Return (x, y) of the center of cell containing provided text 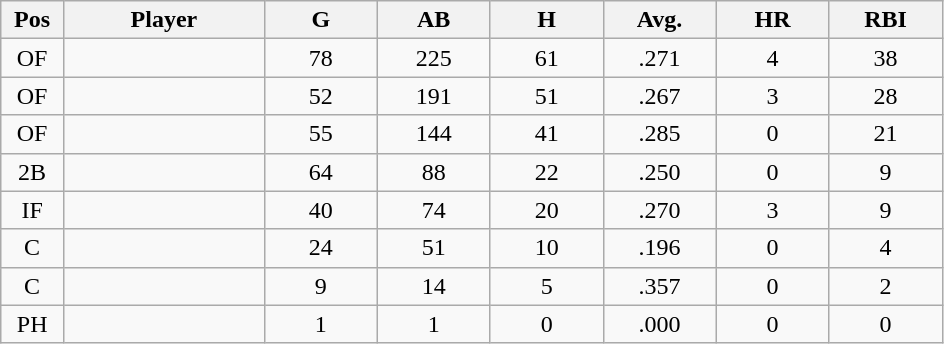
5 (546, 286)
22 (546, 172)
64 (320, 172)
10 (546, 248)
20 (546, 210)
55 (320, 134)
G (320, 20)
191 (434, 96)
88 (434, 172)
AB (434, 20)
78 (320, 58)
40 (320, 210)
21 (886, 134)
.270 (660, 210)
PH (32, 324)
144 (434, 134)
.267 (660, 96)
Avg. (660, 20)
225 (434, 58)
24 (320, 248)
.000 (660, 324)
Player (164, 20)
41 (546, 134)
.357 (660, 286)
2B (32, 172)
Pos (32, 20)
IF (32, 210)
14 (434, 286)
28 (886, 96)
H (546, 20)
.196 (660, 248)
RBI (886, 20)
2 (886, 286)
.271 (660, 58)
HR (772, 20)
38 (886, 58)
52 (320, 96)
61 (546, 58)
.285 (660, 134)
.250 (660, 172)
74 (434, 210)
